Find where the given text appears and provide that cell's center as (X, Y) coordinate. 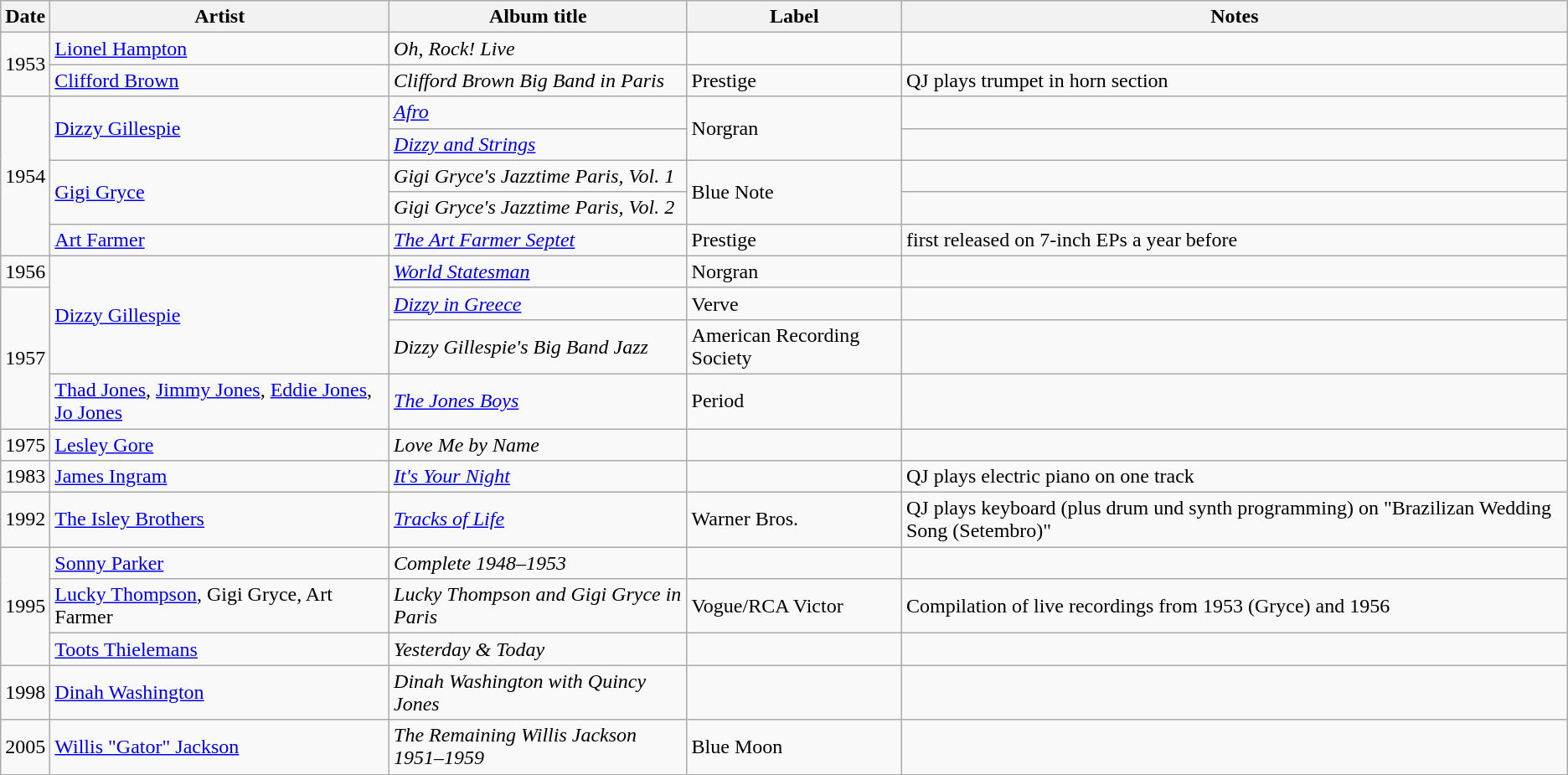
Gigi Gryce's Jazztime Paris, Vol. 2 (539, 208)
1953 (25, 65)
Lucky Thompson and Gigi Gryce in Paris (539, 607)
1956 (25, 271)
QJ plays keyboard (plus drum und synth programming) on "Brazilizan Wedding Song (Setembro)" (1235, 519)
Art Farmer (219, 240)
Sonny Parker (219, 563)
Blue Moon (794, 747)
1992 (25, 519)
Lionel Hampton (219, 49)
Toots Thielemans (219, 649)
Afro (539, 112)
2005 (25, 747)
Clifford Brown Big Band in Paris (539, 80)
Love Me by Name (539, 445)
1983 (25, 477)
Notes (1235, 17)
Lucky Thompson, Gigi Gryce, Art Farmer (219, 607)
Yesterday & Today (539, 649)
Tracks of Life (539, 519)
1998 (25, 692)
Warner Bros. (794, 519)
Dinah Washington (219, 692)
1954 (25, 176)
Blue Note (794, 192)
The Art Farmer Septet (539, 240)
Date (25, 17)
first released on 7-inch EPs a year before (1235, 240)
Period (794, 400)
The Jones Boys (539, 400)
Dizzy Gillespie's Big Band Jazz (539, 347)
QJ plays trumpet in horn section (1235, 80)
1995 (25, 607)
1975 (25, 445)
Verve (794, 303)
Lesley Gore (219, 445)
Oh, Rock! Live (539, 49)
Dizzy and Strings (539, 144)
Complete 1948–1953 (539, 563)
James Ingram (219, 477)
Gigi Gryce's Jazztime Paris, Vol. 1 (539, 176)
Label (794, 17)
QJ plays electric piano on one track (1235, 477)
Gigi Gryce (219, 192)
Artist (219, 17)
Vogue/RCA Victor (794, 607)
Compilation of live recordings from 1953 (Gryce) and 1956 (1235, 607)
Willis "Gator" Jackson (219, 747)
Dizzy in Greece (539, 303)
Album title (539, 17)
Thad Jones, Jimmy Jones, Eddie Jones, Jo Jones (219, 400)
Dinah Washington with Quincy Jones (539, 692)
It's Your Night (539, 477)
American Recording Society (794, 347)
1957 (25, 358)
Clifford Brown (219, 80)
The Isley Brothers (219, 519)
The Remaining Willis Jackson 1951–1959 (539, 747)
World Statesman (539, 271)
